Search for the cell housing the specified text and yield its (x, y) center coordinate. 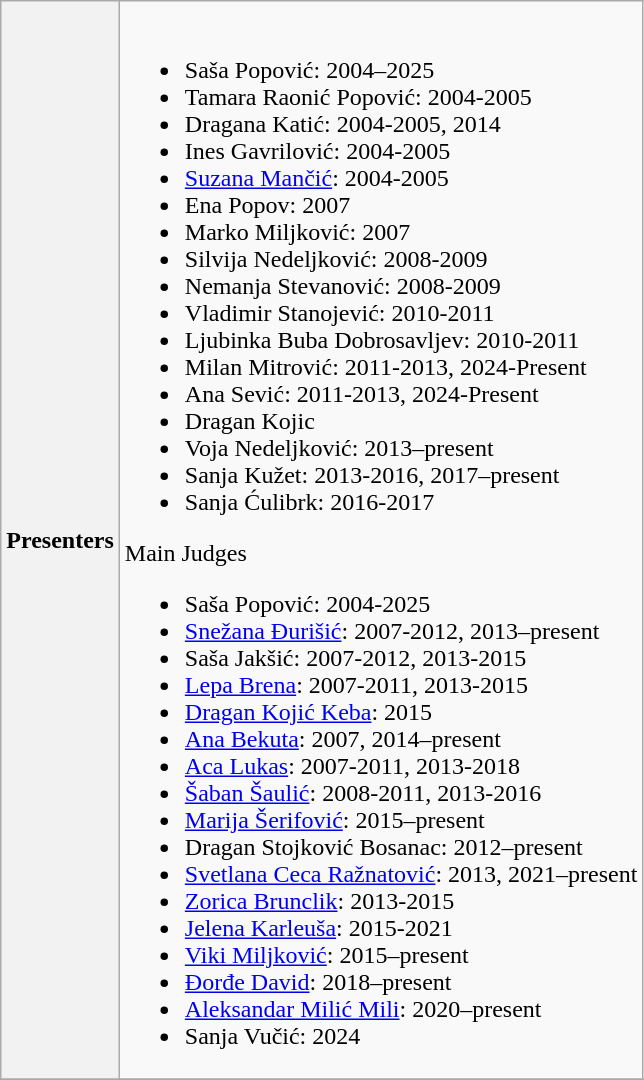
Presenters (60, 540)
